Locate the cell with the specified text and output its [X, Y] center coordinate. 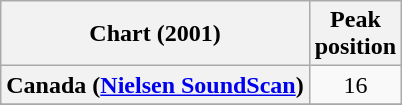
Chart (2001) [155, 34]
Canada (Nielsen SoundScan) [155, 85]
16 [355, 85]
Peak position [355, 34]
